Extract the [x, y] coordinate from the center of the cell holding the provided text.  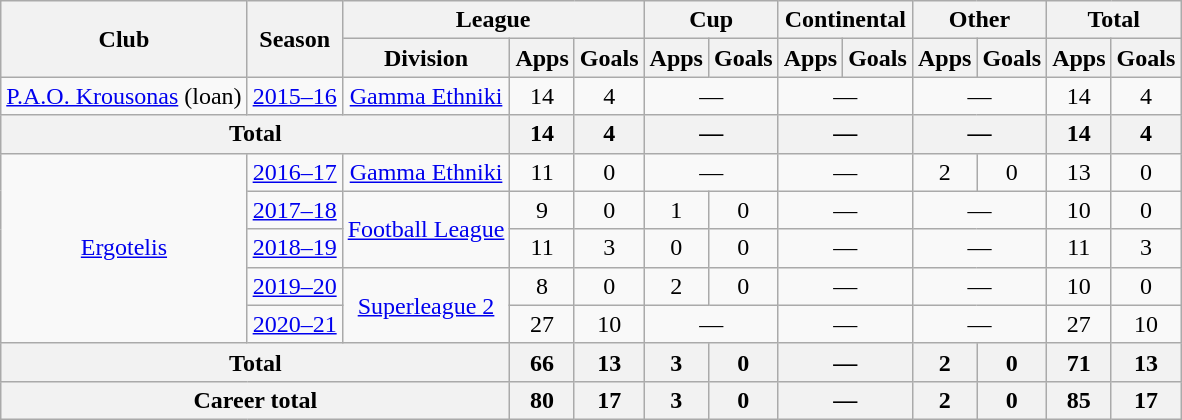
Division [426, 58]
2018–19 [294, 248]
Season [294, 39]
85 [1079, 400]
Superleague 2 [426, 305]
71 [1079, 362]
80 [542, 400]
Continental [845, 20]
66 [542, 362]
2017–18 [294, 210]
1 [676, 210]
Other [979, 20]
2016–17 [294, 172]
Career total [256, 400]
2015–16 [294, 96]
P.A.O. Krousonas (loan) [124, 96]
Club [124, 39]
9 [542, 210]
League [493, 20]
Ergotelis [124, 248]
Football League [426, 229]
2019–20 [294, 286]
8 [542, 286]
Cup [711, 20]
2020–21 [294, 324]
